Detect which cell encompasses the target text, then output its (X, Y) center coordinate. 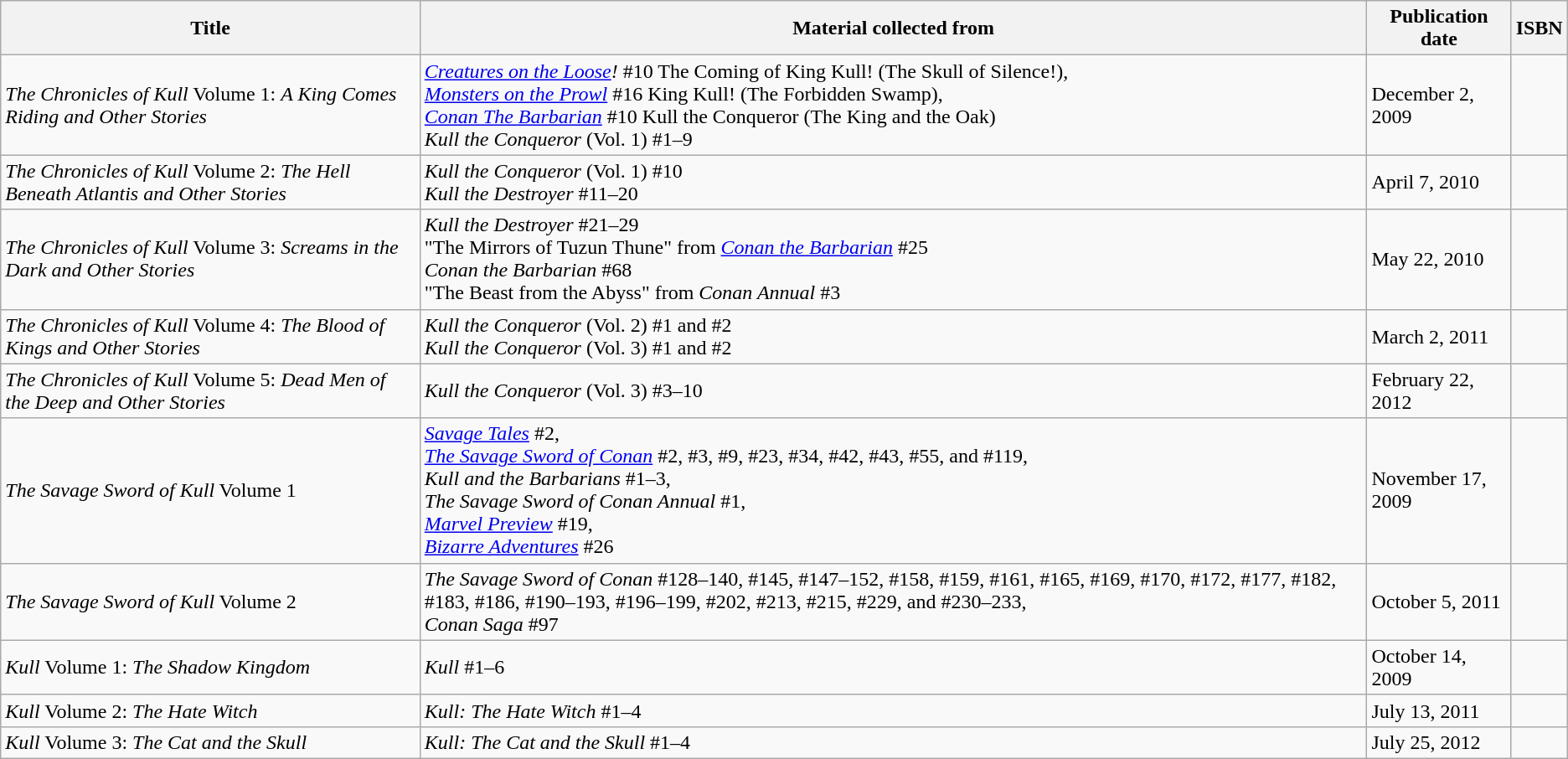
Kull Volume 2: The Hate Witch (211, 710)
Kull Volume 1: The Shadow Kingdom (211, 667)
February 22, 2012 (1439, 390)
Kull Volume 3: The Cat and the Skull (211, 742)
July 25, 2012 (1439, 742)
The Chronicles of Kull Volume 2: The Hell Beneath Atlantis and Other Stories (211, 183)
Material collected from (893, 28)
The Chronicles of Kull Volume 3: Screams in the Dark and Other Stories (211, 260)
Publication date (1439, 28)
December 2, 2009 (1439, 106)
March 2, 2011 (1439, 337)
October 14, 2009 (1439, 667)
The Chronicles of Kull Volume 1: A King Comes Riding and Other Stories (211, 106)
The Chronicles of Kull Volume 5: Dead Men of the Deep and Other Stories (211, 390)
The Savage Sword of Kull Volume 1 (211, 491)
Kull #1–6 (893, 667)
Kull the Conqueror (Vol. 2) #1 and #2Kull the Conqueror (Vol. 3) #1 and #2 (893, 337)
The Chronicles of Kull Volume 4: The Blood of Kings and Other Stories (211, 337)
November 17, 2009 (1439, 491)
April 7, 2010 (1439, 183)
Title (211, 28)
May 22, 2010 (1439, 260)
The Savage Sword of Kull Volume 2 (211, 602)
October 5, 2011 (1439, 602)
Kull the Conqueror (Vol. 1) #10 Kull the Destroyer #11–20 (893, 183)
ISBN (1540, 28)
Kull: The Hate Witch #1–4 (893, 710)
Kull the Conqueror (Vol. 3) #3–10 (893, 390)
July 13, 2011 (1439, 710)
Kull: The Cat and the Skull #1–4 (893, 742)
